Identify which cell holds the provided text, then report its [X, Y] central coordinate. 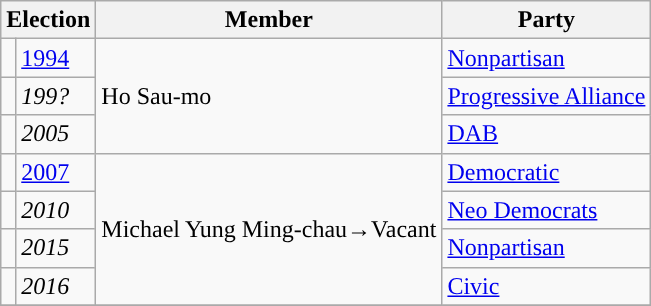
2007 [56, 172]
Michael Yung Ming-chau→Vacant [269, 229]
Neo Democrats [546, 210]
2010 [56, 210]
2015 [56, 248]
Civic [546, 286]
Progressive Alliance [546, 96]
Election [48, 20]
2016 [56, 286]
2005 [56, 134]
Ho Sau-mo [269, 96]
199? [56, 96]
Party [546, 20]
1994 [56, 58]
DAB [546, 134]
Member [269, 20]
Democratic [546, 172]
